Search for the cell housing the specified text and yield its [X, Y] center coordinate. 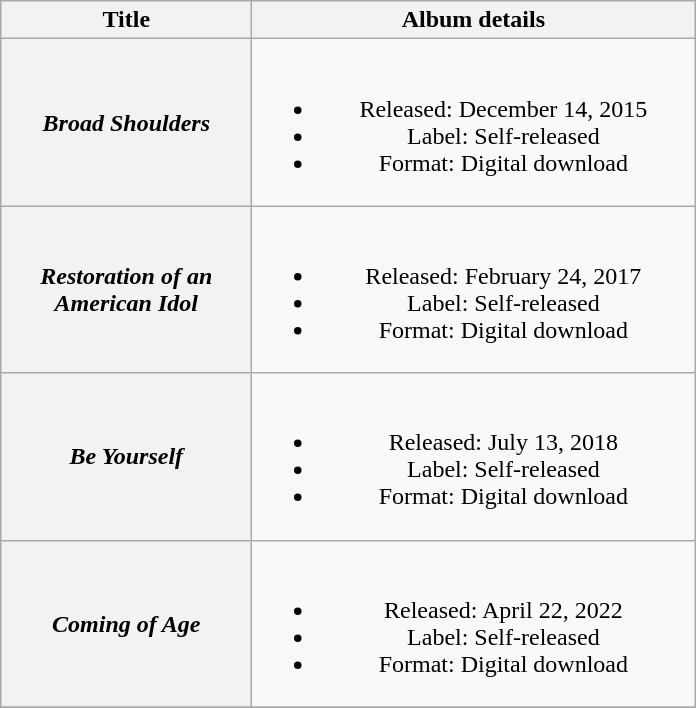
Restoration of an American Idol [126, 290]
Album details [474, 20]
Title [126, 20]
Released: July 13, 2018Label: Self-releasedFormat: Digital download [474, 456]
Be Yourself [126, 456]
Coming of Age [126, 624]
Released: April 22, 2022Label: Self-releasedFormat: Digital download [474, 624]
Broad Shoulders [126, 122]
Released: February 24, 2017Label: Self-releasedFormat: Digital download [474, 290]
Released: December 14, 2015Label: Self-releasedFormat: Digital download [474, 122]
